Search for the cell housing the specified text and yield its [x, y] center coordinate. 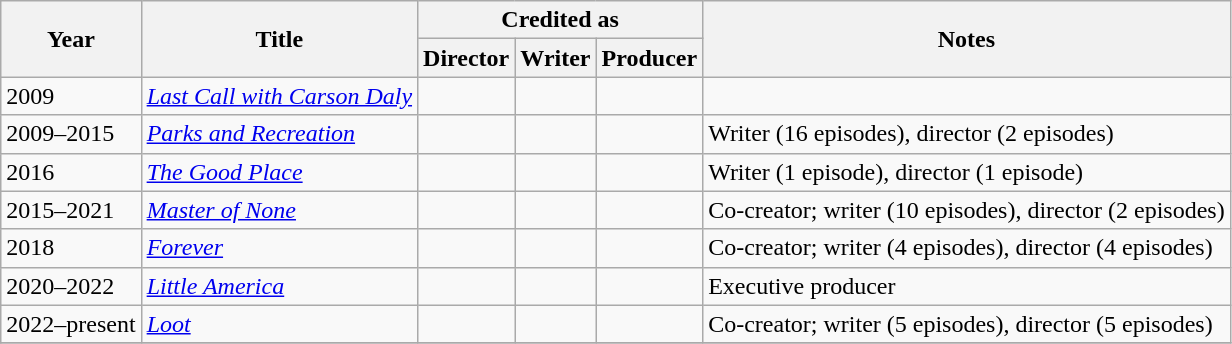
Credited as [560, 20]
2009–2015 [71, 134]
Writer [556, 58]
Co-creator; writer (5 episodes), director (5 episodes) [967, 324]
Parks and Recreation [279, 134]
2020–2022 [71, 286]
Master of None [279, 210]
Co-creator; writer (10 episodes), director (2 episodes) [967, 210]
Director [466, 58]
The Good Place [279, 172]
Producer [650, 58]
Forever [279, 248]
Little America [279, 286]
Last Call with Carson Daly [279, 96]
2022–present [71, 324]
2009 [71, 96]
Co-creator; writer (4 episodes), director (4 episodes) [967, 248]
2016 [71, 172]
Writer (1 episode), director (1 episode) [967, 172]
Writer (16 episodes), director (2 episodes) [967, 134]
Notes [967, 39]
2018 [71, 248]
Title [279, 39]
Loot [279, 324]
2015–2021 [71, 210]
Year [71, 39]
Executive producer [967, 286]
